From the cell containing the given text, extract its center point as (x, y) coordinate. 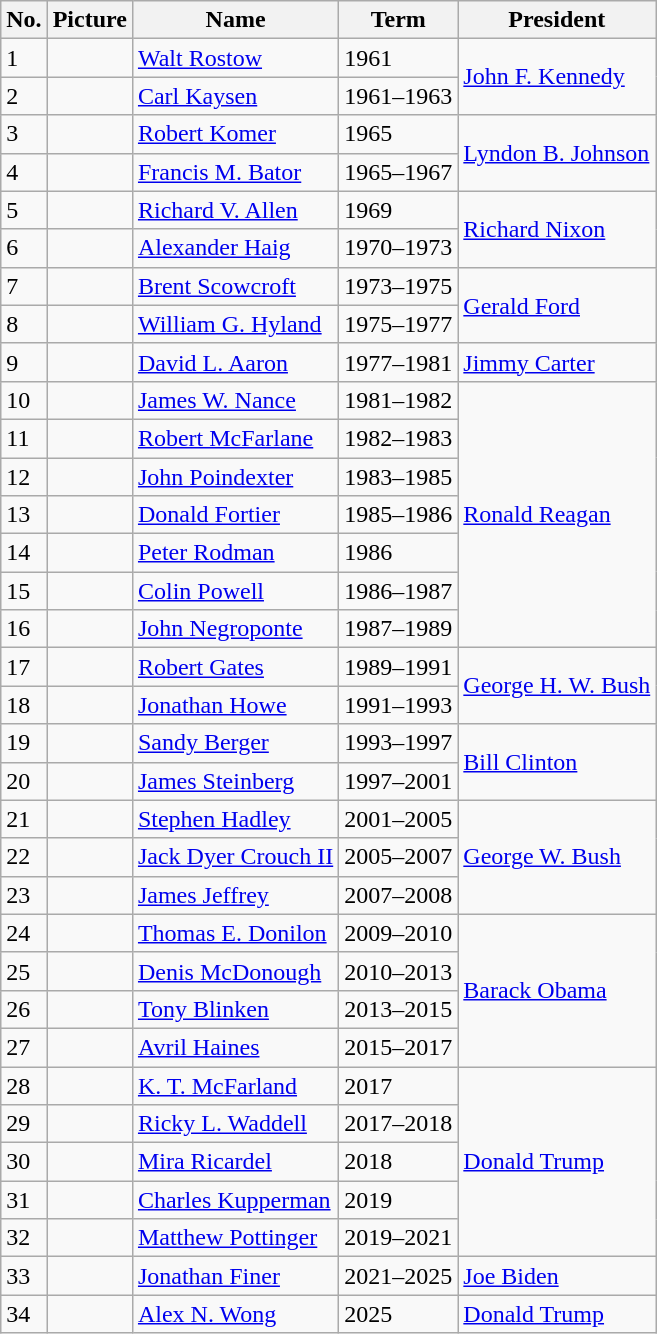
25 (24, 971)
28 (24, 1085)
Lyndon B. Johnson (557, 153)
Alexander Haig (235, 248)
18 (24, 705)
26 (24, 1009)
President (557, 20)
24 (24, 933)
1983–1985 (398, 477)
17 (24, 667)
Matthew Pottinger (235, 1238)
Donald Fortier (235, 515)
2015–2017 (398, 1047)
1973–1975 (398, 286)
27 (24, 1047)
12 (24, 477)
Denis McDonough (235, 971)
1965–1967 (398, 172)
4 (24, 172)
1986 (398, 553)
Richard Nixon (557, 229)
30 (24, 1162)
1981–1982 (398, 400)
2005–2007 (398, 857)
2018 (398, 1162)
Colin Powell (235, 591)
3 (24, 134)
John Negroponte (235, 629)
Jonathan Howe (235, 705)
James W. Nance (235, 400)
Avril Haines (235, 1047)
Jonathan Finer (235, 1276)
Barack Obama (557, 990)
2001–2005 (398, 819)
Name (235, 20)
2013–2015 (398, 1009)
Robert Komer (235, 134)
1977–1981 (398, 362)
19 (24, 743)
Gerald Ford (557, 305)
5 (24, 210)
Brent Scowcroft (235, 286)
2009–2010 (398, 933)
No. (24, 20)
Alex N. Wong (235, 1314)
Thomas E. Donilon (235, 933)
James Steinberg (235, 781)
Tony Blinken (235, 1009)
32 (24, 1238)
Sandy Berger (235, 743)
2019–2021 (398, 1238)
31 (24, 1200)
George W. Bush (557, 857)
William G. Hyland (235, 324)
34 (24, 1314)
Jimmy Carter (557, 362)
33 (24, 1276)
Walt Rostow (235, 58)
Francis M. Bator (235, 172)
1975–1977 (398, 324)
John F. Kennedy (557, 77)
Peter Rodman (235, 553)
1969 (398, 210)
Stephen Hadley (235, 819)
11 (24, 438)
Joe Biden (557, 1276)
Carl Kaysen (235, 96)
14 (24, 553)
2010–2013 (398, 971)
13 (24, 515)
1965 (398, 134)
16 (24, 629)
23 (24, 895)
2019 (398, 1200)
David L. Aaron (235, 362)
1989–1991 (398, 667)
James Jeffrey (235, 895)
George H. W. Bush (557, 686)
1991–1993 (398, 705)
2021–2025 (398, 1276)
Jack Dyer Crouch II (235, 857)
1961–1963 (398, 96)
2017 (398, 1085)
Picture (90, 20)
9 (24, 362)
K. T. McFarland (235, 1085)
2 (24, 96)
22 (24, 857)
John Poindexter (235, 477)
1987–1989 (398, 629)
15 (24, 591)
Term (398, 20)
1961 (398, 58)
Mira Ricardel (235, 1162)
Richard V. Allen (235, 210)
1985–1986 (398, 515)
1997–2001 (398, 781)
1 (24, 58)
Ricky L. Waddell (235, 1124)
1993–1997 (398, 743)
Robert Gates (235, 667)
21 (24, 819)
7 (24, 286)
Ronald Reagan (557, 514)
10 (24, 400)
1982–1983 (398, 438)
Robert McFarlane (235, 438)
1986–1987 (398, 591)
6 (24, 248)
2007–2008 (398, 895)
29 (24, 1124)
8 (24, 324)
2017–2018 (398, 1124)
2025 (398, 1314)
Charles Kupperman (235, 1200)
Bill Clinton (557, 762)
1970–1973 (398, 248)
20 (24, 781)
